Find where the given text appears and provide that cell's center as (X, Y) coordinate. 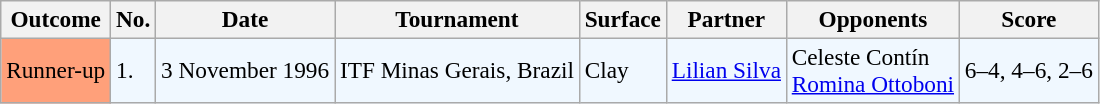
Date (246, 19)
Opponents (872, 19)
Runner-up (56, 70)
3 November 1996 (246, 70)
Clay (622, 70)
ITF Minas Gerais, Brazil (458, 70)
Lilian Silva (726, 70)
Outcome (56, 19)
6–4, 4–6, 2–6 (1028, 70)
Surface (622, 19)
1. (134, 70)
Celeste Contín Romina Ottoboni (872, 70)
Partner (726, 19)
Tournament (458, 19)
Score (1028, 19)
No. (134, 19)
